Capture the cell that displays the provided text and extract its [x, y] central coordinate. 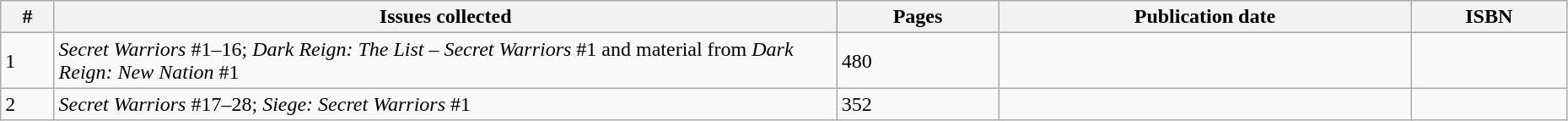
352 [918, 104]
ISBN [1489, 17]
Secret Warriors #17–28; Siege: Secret Warriors #1 [445, 104]
Pages [918, 17]
Publication date [1205, 17]
1 [27, 61]
# [27, 17]
Secret Warriors #1–16; Dark Reign: The List – Secret Warriors #1 and material from Dark Reign: New Nation #1 [445, 61]
2 [27, 104]
Issues collected [445, 17]
480 [918, 61]
